Output the (X, Y) coordinate of the center of the cell containing the given text.  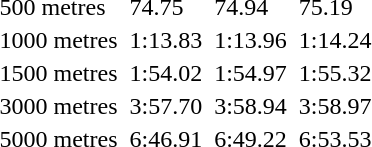
1:54.02 (166, 73)
1:54.97 (251, 73)
3:57.70 (166, 106)
1:13.83 (166, 40)
3:58.94 (251, 106)
1:13.96 (251, 40)
